Provide the (X, Y) coordinate of the cell's center where the given text is located.  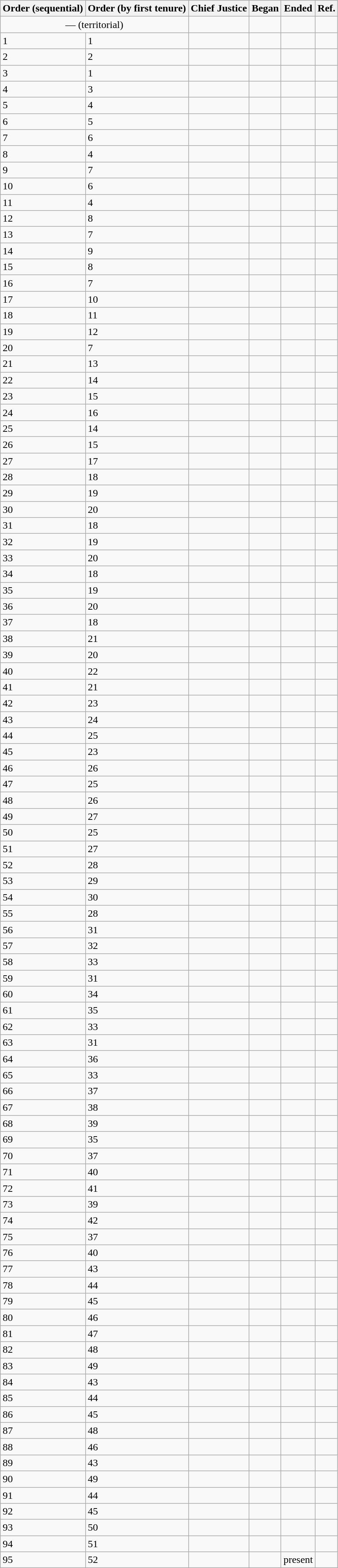
Began (265, 8)
68 (43, 1123)
67 (43, 1107)
91 (43, 1495)
86 (43, 1414)
92 (43, 1512)
77 (43, 1269)
73 (43, 1204)
82 (43, 1350)
Order (sequential) (43, 8)
83 (43, 1366)
57 (43, 946)
58 (43, 962)
93 (43, 1528)
61 (43, 1011)
Order (by first tenure) (137, 8)
— (territorial) (94, 25)
69 (43, 1140)
75 (43, 1237)
90 (43, 1479)
Ref. (327, 8)
60 (43, 994)
78 (43, 1285)
76 (43, 1253)
95 (43, 1560)
70 (43, 1156)
63 (43, 1043)
59 (43, 978)
72 (43, 1188)
53 (43, 881)
65 (43, 1075)
94 (43, 1544)
54 (43, 897)
56 (43, 929)
74 (43, 1220)
89 (43, 1463)
85 (43, 1398)
64 (43, 1059)
62 (43, 1027)
present (298, 1560)
Chief Justice (219, 8)
55 (43, 913)
Ended (298, 8)
80 (43, 1317)
66 (43, 1091)
79 (43, 1301)
81 (43, 1334)
71 (43, 1172)
87 (43, 1430)
84 (43, 1382)
88 (43, 1447)
